Pinpoint the cell where the given text exists, returning its [x, y] midpoint coordinate. 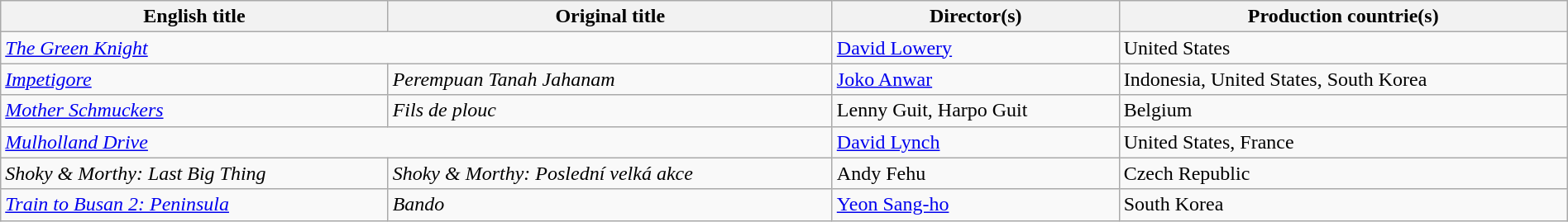
The Green Knight [417, 48]
South Korea [1343, 205]
Fils de plouc [610, 111]
Czech Republic [1343, 173]
Shoky & Morthy: Last Big Thing [194, 173]
English title [194, 17]
Original title [610, 17]
Production countrie(s) [1343, 17]
Shoky & Morthy: Poslední velká akce [610, 173]
Mother Schmuckers [194, 111]
Lenny Guit, Harpo Guit [976, 111]
Yeon Sang-ho [976, 205]
David Lowery [976, 48]
Director(s) [976, 17]
United States, France [1343, 142]
Andy Fehu [976, 173]
Bando [610, 205]
Indonesia, United States, South Korea [1343, 79]
United States [1343, 48]
David Lynch [976, 142]
Mulholland Drive [417, 142]
Belgium [1343, 111]
Impetigore [194, 79]
Joko Anwar [976, 79]
Train to Busan 2: Peninsula [194, 205]
Perempuan Tanah Jahanam [610, 79]
